Return [x, y] of the center of cell containing provided text 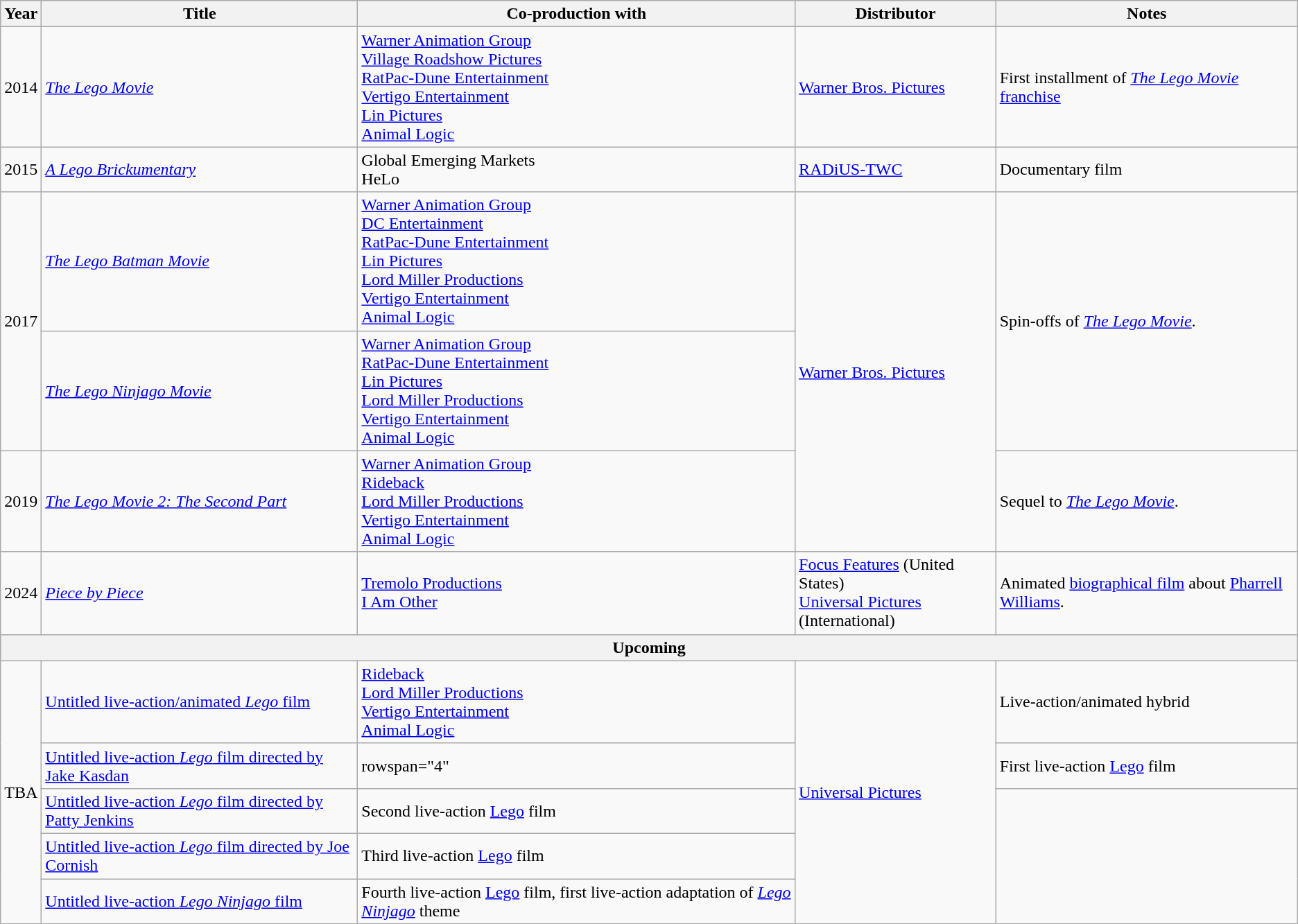
Live-action/animated hybrid [1147, 701]
Focus Features (United States)Universal Pictures (International) [896, 593]
Untitled live-action/animated Lego film [200, 701]
RidebackLord Miller ProductionsVertigo EntertainmentAnimal Logic [577, 701]
Untitled live-action Lego film directed by Patty Jenkins [200, 811]
The Lego Movie 2: The Second Part [200, 501]
TBA [21, 792]
First live-action Lego film [1147, 765]
2019 [21, 501]
rowspan="4" [577, 765]
2017 [21, 322]
RADiUS-TWC [896, 169]
Title [200, 14]
Piece by Piece [200, 593]
Animated biographical film about Pharrell Williams. [1147, 593]
Second live-action Lego film [577, 811]
Sequel to The Lego Movie. [1147, 501]
Upcoming [649, 647]
Notes [1147, 14]
First installment of The Lego Movie franchise [1147, 87]
2015 [21, 169]
Untitled live-action Lego Ninjago film [200, 901]
The Lego Movie [200, 87]
Untitled live-action Lego film directed by Jake Kasdan [200, 765]
Warner Animation GroupRatPac-Dune EntertainmentLin PicturesLord Miller ProductionsVertigo EntertainmentAnimal Logic [577, 391]
The Lego Ninjago Movie [200, 391]
Warner Animation GroupVillage Roadshow PicturesRatPac-Dune EntertainmentVertigo EntertainmentLin PicturesAnimal Logic [577, 87]
Fourth live-action Lego film, first live-action adaptation of Lego Ninjago theme [577, 901]
2014 [21, 87]
Warner Animation GroupRidebackLord Miller ProductionsVertigo EntertainmentAnimal Logic [577, 501]
Distributor [896, 14]
2024 [21, 593]
Untitled live-action Lego film directed by Joe Cornish [200, 855]
A Lego Brickumentary [200, 169]
Universal Pictures [896, 792]
The Lego Batman Movie [200, 261]
Co-production with [577, 14]
Global Emerging MarketsHeLo [577, 169]
Warner Animation GroupDC EntertainmentRatPac-Dune EntertainmentLin PicturesLord Miller ProductionsVertigo EntertainmentAnimal Logic [577, 261]
Tremolo ProductionsI Am Other [577, 593]
Year [21, 14]
Documentary film [1147, 169]
Third live-action Lego film [577, 855]
Spin-offs of The Lego Movie. [1147, 322]
